Locate the cell with the specified text and output its (x, y) center coordinate. 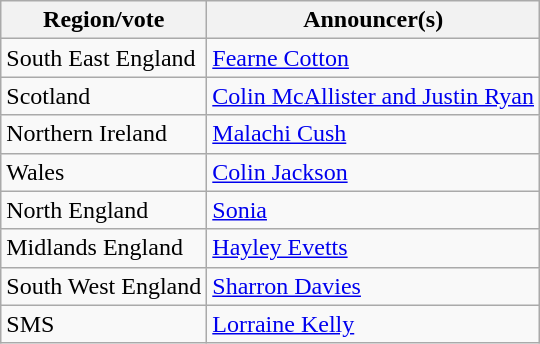
Fearne Cotton (374, 58)
Midlands England (104, 248)
Malachi Cush (374, 134)
North England (104, 210)
Region/vote (104, 20)
Announcer(s) (374, 20)
Scotland (104, 96)
Wales (104, 172)
Colin Jackson (374, 172)
Sonia (374, 210)
Hayley Evetts (374, 248)
South East England (104, 58)
Sharron Davies (374, 286)
SMS (104, 324)
South West England (104, 286)
Lorraine Kelly (374, 324)
Northern Ireland (104, 134)
Colin McAllister and Justin Ryan (374, 96)
